Find where the given text appears and provide that cell's center as [X, Y] coordinate. 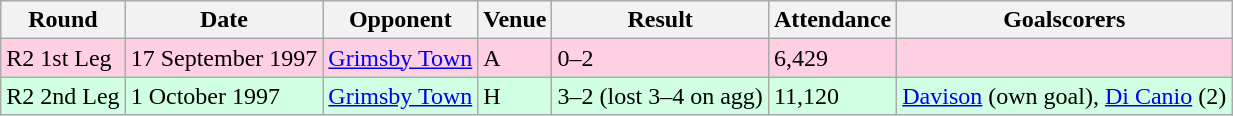
Round [63, 20]
1 October 1997 [224, 96]
Date [224, 20]
Result [660, 20]
H [515, 96]
6,429 [832, 58]
Goalscorers [1064, 20]
Attendance [832, 20]
R2 2nd Leg [63, 96]
Opponent [400, 20]
Venue [515, 20]
3–2 (lost 3–4 on agg) [660, 96]
17 September 1997 [224, 58]
11,120 [832, 96]
0–2 [660, 58]
R2 1st Leg [63, 58]
Davison (own goal), Di Canio (2) [1064, 96]
A [515, 58]
